Scan for the cell matching the given text and deliver its [x, y] coordinate at center. 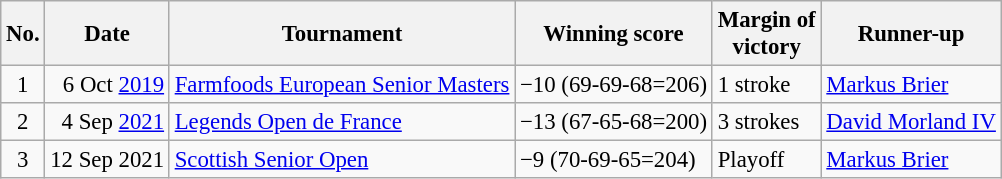
Farmfoods European Senior Masters [342, 85]
4 Sep 2021 [107, 122]
Date [107, 34]
David Morland IV [911, 122]
12 Sep 2021 [107, 160]
3 strokes [766, 122]
Legends Open de France [342, 122]
2 [23, 122]
−10 (69-69-68=206) [614, 85]
Winning score [614, 34]
−13 (67-65-68=200) [614, 122]
3 [23, 160]
1 stroke [766, 85]
6 Oct 2019 [107, 85]
Tournament [342, 34]
Scottish Senior Open [342, 160]
Playoff [766, 160]
Margin ofvictory [766, 34]
−9 (70-69-65=204) [614, 160]
No. [23, 34]
1 [23, 85]
Runner-up [911, 34]
